Locate the cell with the specified text and output its [x, y] center coordinate. 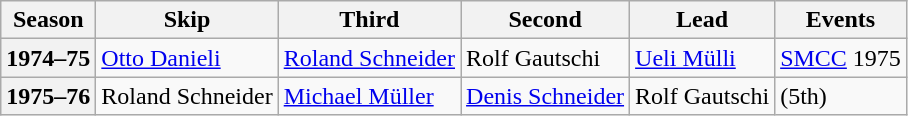
Denis Schneider [546, 96]
Lead [702, 20]
SMCC 1975 [841, 58]
Otto Danieli [187, 58]
Ueli Mülli [702, 58]
Events [841, 20]
1975–76 [48, 96]
1974–75 [48, 58]
Skip [187, 20]
Michael Müller [369, 96]
Third [369, 20]
Second [546, 20]
(5th) [841, 96]
Season [48, 20]
